Locate the cell with the specified text and output its [X, Y] center coordinate. 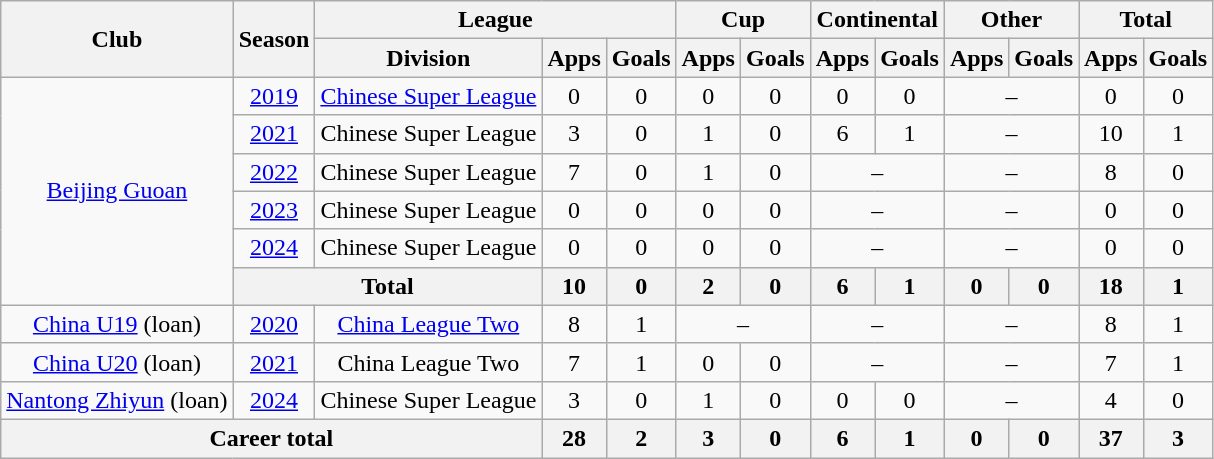
2020 [274, 324]
28 [574, 438]
China U20 (loan) [117, 362]
League [496, 20]
2022 [274, 172]
Season [274, 39]
Continental [877, 20]
2019 [274, 96]
Other [1011, 20]
37 [1111, 438]
Beijing Guoan [117, 191]
Division [428, 58]
Club [117, 39]
China U19 (loan) [117, 324]
18 [1111, 286]
2023 [274, 210]
4 [1111, 400]
Nantong Zhiyun (loan) [117, 400]
Cup [743, 20]
Career total [272, 438]
